Return [x, y] of the center of cell containing provided text 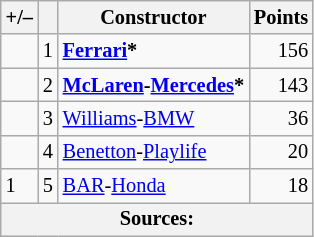
5 [48, 186]
143 [281, 85]
Benetton-Playlife [154, 152]
Sources: [157, 219]
+/– [20, 17]
Williams-BMW [154, 118]
2 [48, 85]
Constructor [154, 17]
20 [281, 152]
156 [281, 51]
McLaren-Mercedes* [154, 85]
BAR-Honda [154, 186]
36 [281, 118]
4 [48, 152]
Points [281, 17]
3 [48, 118]
Ferrari* [154, 51]
18 [281, 186]
